Identify which cell holds the provided text, then report its (x, y) central coordinate. 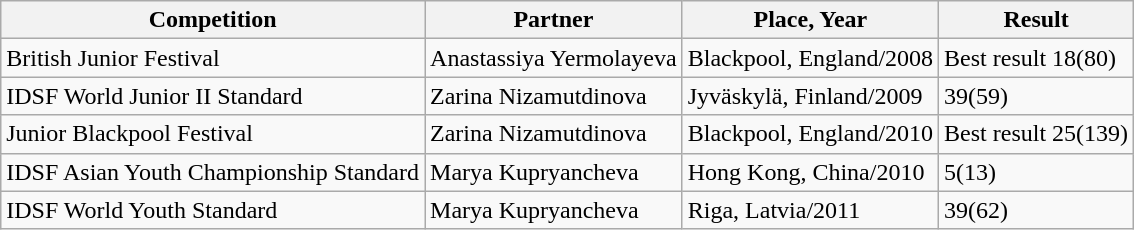
IDSF World Junior II Standard (213, 96)
Junior Blackpool Festival (213, 134)
Hong Kong, China/2010 (810, 172)
Competition (213, 20)
Blackpool, England/2010 (810, 134)
39(62) (1036, 210)
Riga, Latvia/2011 (810, 210)
Anastassiya Yermolayeva (554, 58)
Place, Year (810, 20)
Best result 25(139) (1036, 134)
IDSF Asian Youth Championship Standard (213, 172)
39(59) (1036, 96)
British Junior Festival (213, 58)
Blackpool, England/2008 (810, 58)
Result (1036, 20)
Jyväskylä, Finland/2009 (810, 96)
Partner (554, 20)
5(13) (1036, 172)
IDSF World Youth Standard (213, 210)
Best result 18(80) (1036, 58)
